Return the (X, Y) coordinate for the center point of the cell that contains the specified text.  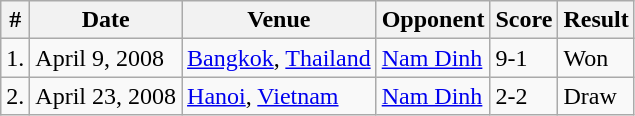
April 23, 2008 (106, 96)
Bangkok, Thailand (280, 58)
Hanoi, Vietnam (280, 96)
2. (16, 96)
2-2 (524, 96)
Draw (596, 96)
Opponent (433, 20)
# (16, 20)
Score (524, 20)
9-1 (524, 58)
Venue (280, 20)
April 9, 2008 (106, 58)
Date (106, 20)
1. (16, 58)
Result (596, 20)
Won (596, 58)
